Identify which cell holds the provided text, then report its [X, Y] central coordinate. 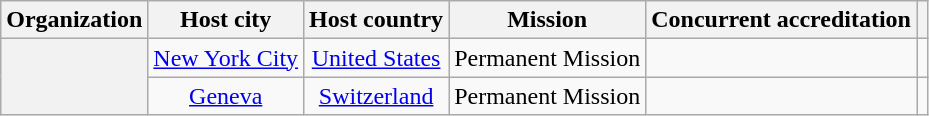
Host city [226, 20]
New York City [226, 58]
Mission [548, 20]
Organization [74, 20]
Concurrent accreditation [782, 20]
Host country [376, 20]
United States [376, 58]
Geneva [226, 96]
Switzerland [376, 96]
